Provide the [X, Y] coordinate of the cell's center where the given text is located.  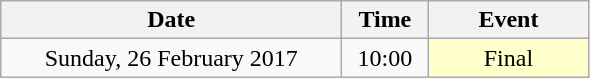
Date [172, 20]
Final [508, 58]
10:00 [385, 58]
Sunday, 26 February 2017 [172, 58]
Event [508, 20]
Time [385, 20]
